Determine the [X, Y] coordinate at the center of the cell enclosing the given text.  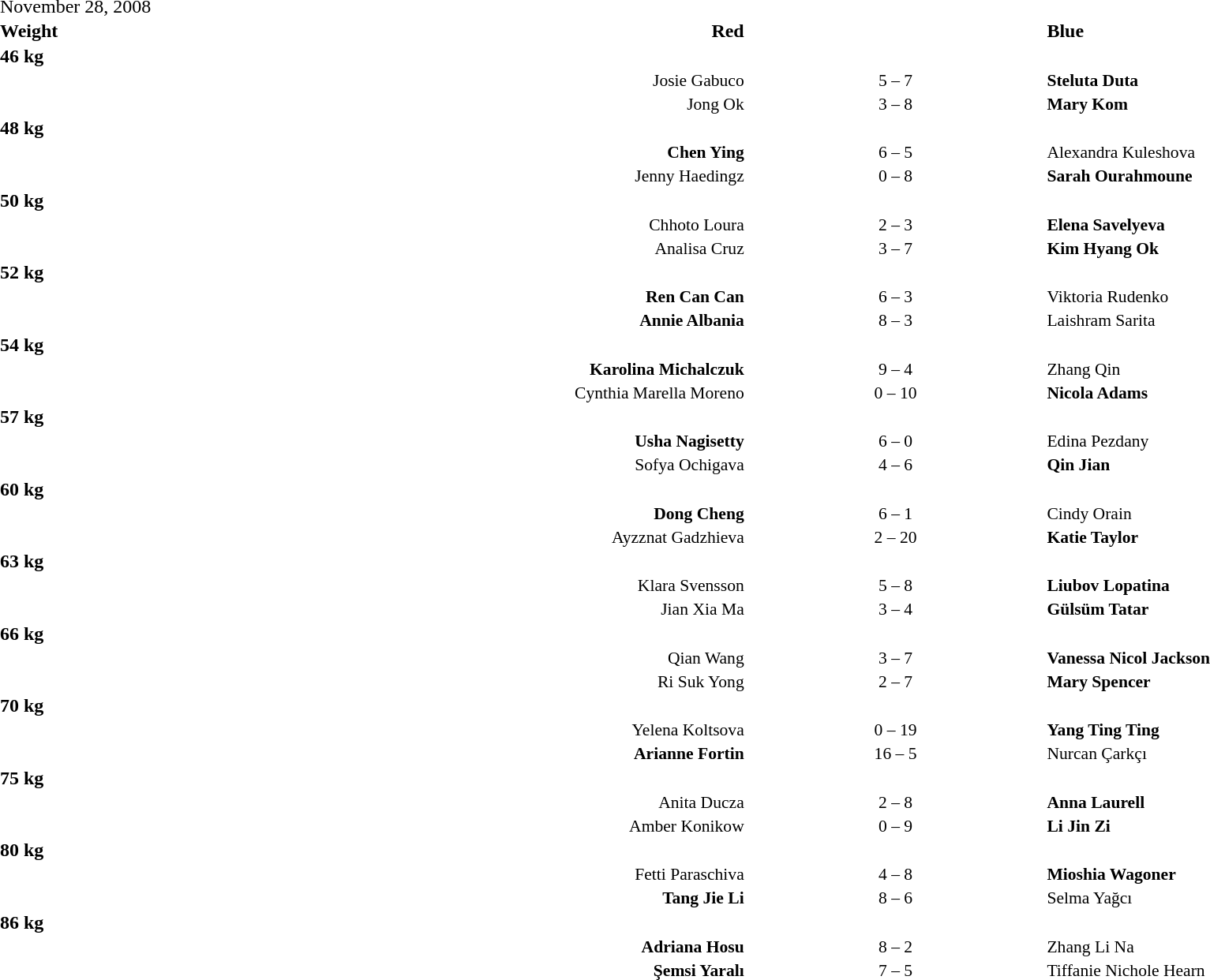
8 – 3 [896, 320]
0 – 10 [896, 393]
9 – 4 [896, 369]
Klara Svensson [523, 585]
0 – 8 [896, 176]
Analisa Cruz [523, 248]
Jenny Haedingz [523, 176]
Amber Konikow [523, 825]
Jong Ok [523, 104]
Chen Ying [523, 152]
0 – 9 [896, 825]
2 – 3 [896, 224]
Anita Ducza [523, 802]
Karolina Michalczuk [523, 369]
5 – 8 [896, 585]
Yelena Koltsova [523, 730]
Usha Nagisetty [523, 441]
Tang Jie Li [523, 898]
16 – 5 [896, 754]
Ri Suk Yong [523, 682]
Arianne Fortin [523, 754]
5 – 7 [896, 80]
Fetti Paraschiva [523, 874]
6 – 5 [896, 152]
Ren Can Can [523, 297]
Jian Xia Ma [523, 609]
2 – 20 [896, 537]
Cynthia Marella Moreno [523, 393]
Dong Cheng [523, 513]
4 – 6 [896, 465]
Ayzznat Gadzhieva [523, 537]
Chhoto Loura [523, 224]
Sofya Ochigava [523, 465]
Red [523, 31]
Adriana Hosu [523, 947]
Qian Wang [523, 658]
0 – 19 [896, 730]
3 – 4 [896, 609]
Annie Albania [523, 320]
2 – 7 [896, 682]
8 – 2 [896, 947]
8 – 6 [896, 898]
6 – 3 [896, 297]
Josie Gabuco [523, 80]
6 – 0 [896, 441]
4 – 8 [896, 874]
6 – 1 [896, 513]
3 – 8 [896, 104]
2 – 8 [896, 802]
